Find where the given text appears and provide that cell's center as (x, y) coordinate. 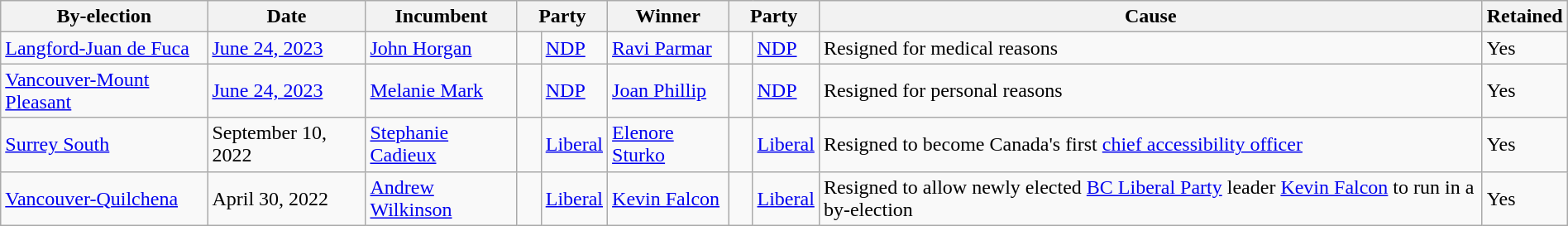
Joan Phillip (668, 91)
Cause (1150, 17)
Vancouver-Mount Pleasant (104, 91)
Resigned to become Canada's first chief accessibility officer (1150, 144)
By-election (104, 17)
Langford-Juan de Fuca (104, 48)
Date (286, 17)
Andrew Wilkinson (442, 199)
September 10, 2022 (286, 144)
Resigned for medical reasons (1150, 48)
Retained (1525, 17)
Resigned for personal reasons (1150, 91)
Surrey South (104, 144)
April 30, 2022 (286, 199)
Vancouver-Quilchena (104, 199)
Winner (668, 17)
Resigned to allow newly elected BC Liberal Party leader Kevin Falcon to run in a by-election (1150, 199)
Ravi Parmar (668, 48)
Stephanie Cadieux (442, 144)
Elenore Sturko (668, 144)
Kevin Falcon (668, 199)
Incumbent (442, 17)
John Horgan (442, 48)
Melanie Mark (442, 91)
